Extract the [x, y] coordinate from the center of the cell holding the provided text.  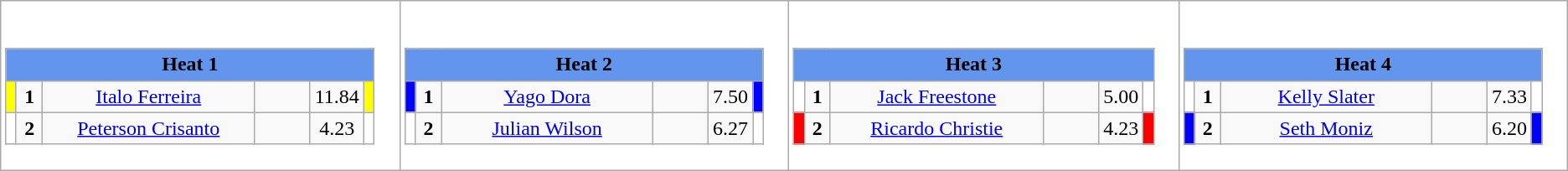
5.00 [1121, 96]
Ricardo Christie [936, 128]
7.33 [1509, 96]
Heat 4 1 Kelly Slater 7.33 2 Seth Moniz 6.20 [1373, 85]
Peterson Crisanto [149, 128]
Kelly Slater [1327, 96]
6.27 [730, 128]
Heat 3 [974, 65]
Italo Ferreira [149, 96]
Heat 3 1 Jack Freestone 5.00 2 Ricardo Christie 4.23 [983, 85]
6.20 [1509, 128]
Heat 2 [584, 65]
11.84 [337, 96]
Heat 1 [190, 65]
Seth Moniz [1327, 128]
Jack Freestone [936, 96]
Heat 4 [1364, 65]
Yago Dora [547, 96]
Heat 2 1 Yago Dora 7.50 2 Julian Wilson 6.27 [594, 85]
7.50 [730, 96]
Heat 1 1 Italo Ferreira 11.84 2 Peterson Crisanto 4.23 [200, 85]
Julian Wilson [547, 128]
